Return the (X, Y) coordinate for the center point of the cell that contains the specified text.  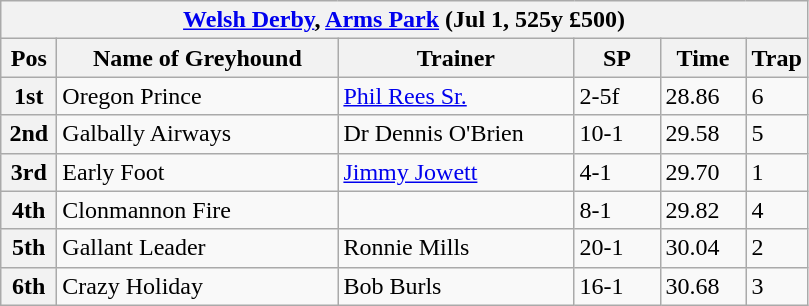
4 (776, 210)
28.86 (703, 96)
Oregon Prince (198, 96)
Gallant Leader (198, 248)
6 (776, 96)
2-5f (617, 96)
1 (776, 172)
8-1 (617, 210)
Ronnie Mills (456, 248)
1st (29, 96)
Time (703, 58)
Trap (776, 58)
3rd (29, 172)
30.68 (703, 286)
4-1 (617, 172)
10-1 (617, 134)
20-1 (617, 248)
Jimmy Jowett (456, 172)
16-1 (617, 286)
3 (776, 286)
Bob Burls (456, 286)
Clonmannon Fire (198, 210)
Early Foot (198, 172)
29.58 (703, 134)
29.70 (703, 172)
5th (29, 248)
SP (617, 58)
30.04 (703, 248)
Dr Dennis O'Brien (456, 134)
Name of Greyhound (198, 58)
6th (29, 286)
Trainer (456, 58)
5 (776, 134)
Crazy Holiday (198, 286)
2nd (29, 134)
Galbally Airways (198, 134)
Phil Rees Sr. (456, 96)
Welsh Derby, Arms Park (Jul 1, 525y £500) (404, 20)
Pos (29, 58)
29.82 (703, 210)
4th (29, 210)
2 (776, 248)
